Output the [X, Y] coordinate of the center of the cell containing the given text.  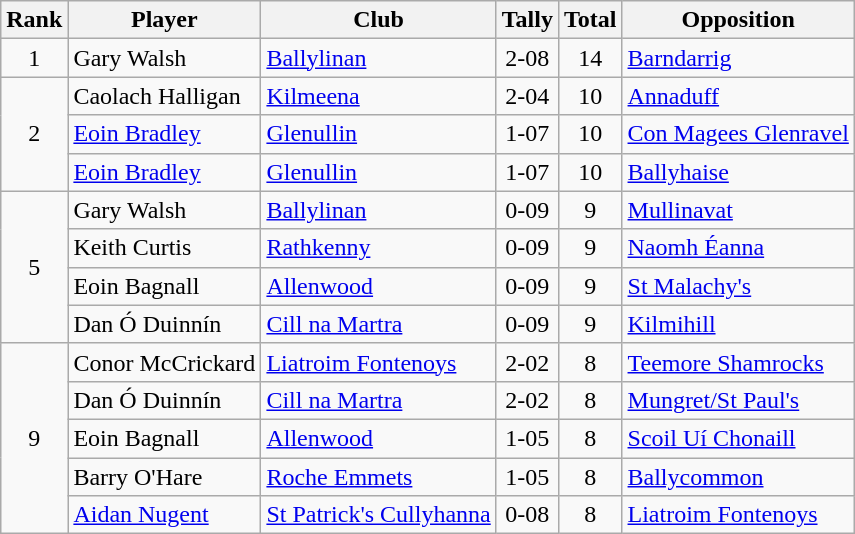
St Malachy's [738, 286]
2-04 [527, 96]
Rank [34, 20]
Total [590, 20]
Naomh Éanna [738, 248]
Rathkenny [378, 248]
Caolach Halligan [164, 96]
Con Magees Glenravel [738, 134]
Annaduff [738, 96]
Teemore Shamrocks [738, 362]
Kilmeena [378, 96]
Keith Curtis [164, 248]
Barry O'Hare [164, 477]
14 [590, 58]
Scoil Uí Chonaill [738, 438]
5 [34, 267]
Roche Emmets [378, 477]
0-08 [527, 515]
Ballycommon [738, 477]
Barndarrig [738, 58]
2 [34, 134]
Kilmihill [738, 324]
Player [164, 20]
St Patrick's Cullyhanna [378, 515]
1 [34, 58]
Tally [527, 20]
Ballyhaise [738, 172]
Club [378, 20]
Conor McCrickard [164, 362]
Mungret/St Paul's [738, 400]
Aidan Nugent [164, 515]
Opposition [738, 20]
Mullinavat [738, 210]
2-08 [527, 58]
